Determine the (x, y) coordinate at the center of the cell enclosing the given text.  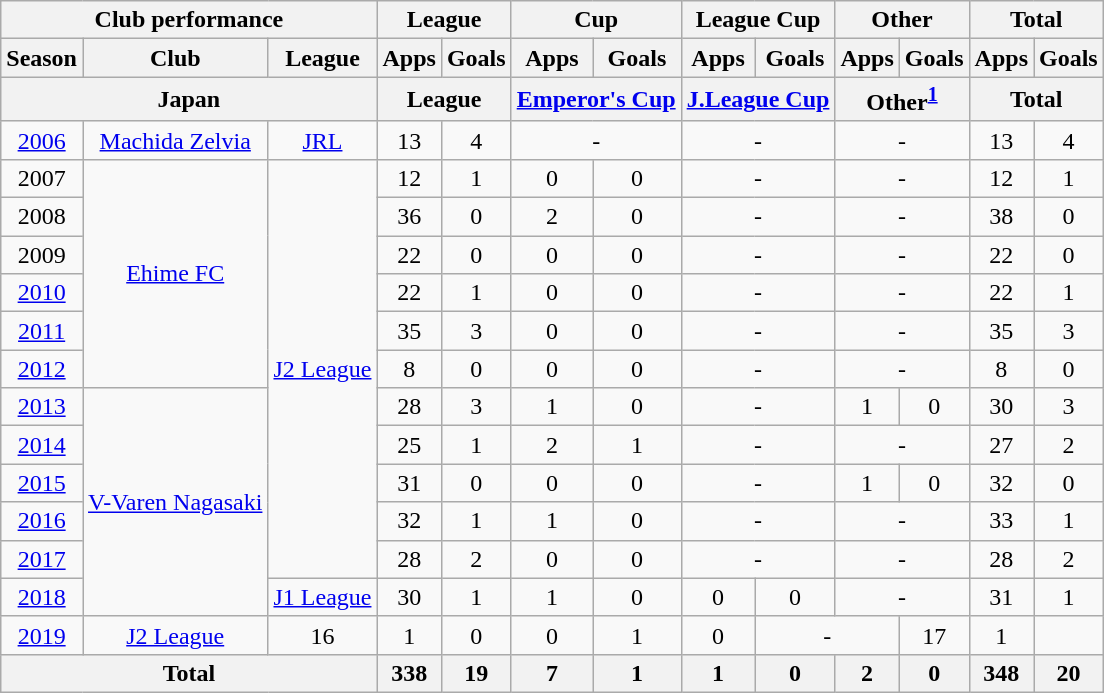
17 (934, 635)
Season (42, 58)
Club performance (189, 20)
Cup (596, 20)
Ehime FC (174, 273)
2015 (42, 483)
JRL (322, 140)
Other1 (902, 100)
2006 (42, 140)
7 (552, 673)
38 (1001, 217)
348 (1001, 673)
V-Varen Nagasaki (174, 502)
36 (409, 217)
Other (902, 20)
J1 League (322, 597)
League Cup (758, 20)
2014 (42, 445)
2017 (42, 559)
16 (322, 635)
27 (1001, 445)
20 (1069, 673)
2007 (42, 178)
Machida Zelvia (174, 140)
338 (409, 673)
2008 (42, 217)
2011 (42, 331)
2010 (42, 293)
2019 (42, 635)
J.League Cup (758, 100)
25 (409, 445)
Emperor's Cup (596, 100)
Club (174, 58)
2012 (42, 369)
19 (476, 673)
2009 (42, 255)
2013 (42, 407)
Japan (189, 100)
2018 (42, 597)
33 (1001, 521)
2016 (42, 521)
